Extract the [X, Y] coordinate from the center of the cell holding the provided text.  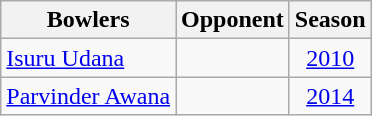
2010 [330, 58]
Isuru Udana [88, 58]
Parvinder Awana [88, 96]
Opponent [233, 20]
2014 [330, 96]
Bowlers [88, 20]
Season [330, 20]
